Return [X, Y] of the center of cell containing provided text 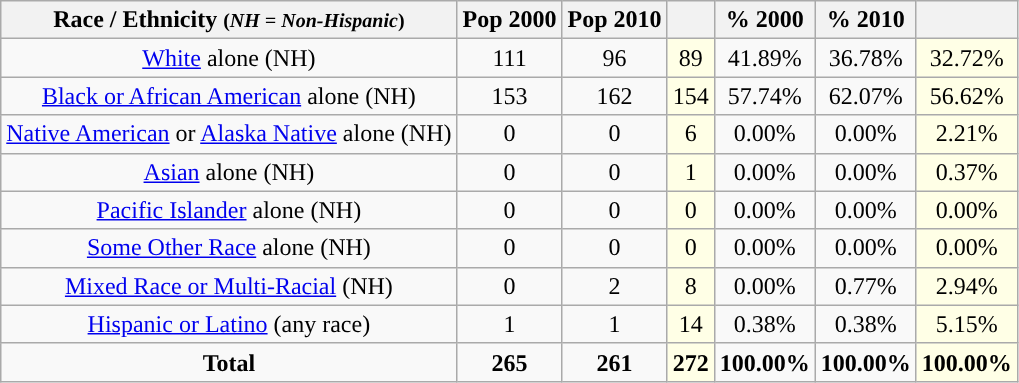
41.89% [764, 58]
Hispanic or Latino (any race) [229, 324]
Pop 2000 [510, 20]
Some Other Race alone (NH) [229, 248]
6 [690, 134]
2.94% [966, 286]
111 [510, 58]
% 2000 [764, 20]
56.62% [966, 96]
162 [614, 96]
% 2010 [866, 20]
0.37% [966, 172]
Asian alone (NH) [229, 172]
89 [690, 58]
14 [690, 324]
White alone (NH) [229, 58]
62.07% [866, 96]
Native American or Alaska Native alone (NH) [229, 134]
57.74% [764, 96]
36.78% [866, 58]
153 [510, 96]
8 [690, 286]
0.77% [866, 286]
2 [614, 286]
154 [690, 96]
Pop 2010 [614, 20]
272 [690, 362]
5.15% [966, 324]
Mixed Race or Multi-Racial (NH) [229, 286]
261 [614, 362]
32.72% [966, 58]
Race / Ethnicity (NH = Non-Hispanic) [229, 20]
96 [614, 58]
Total [229, 362]
2.21% [966, 134]
Black or African American alone (NH) [229, 96]
Pacific Islander alone (NH) [229, 210]
265 [510, 362]
